Provide the [X, Y] coordinate of the cell's center where the given text is located.  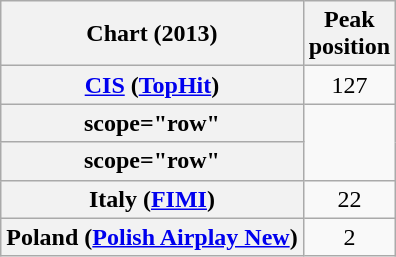
Chart (2013) [152, 34]
CIS (TopHit) [152, 85]
Italy (FIMI) [152, 199]
22 [349, 199]
Poland (Polish Airplay New) [152, 237]
2 [349, 237]
Peakposition [349, 34]
127 [349, 85]
